Detect which cell encompasses the target text, then output its [X, Y] center coordinate. 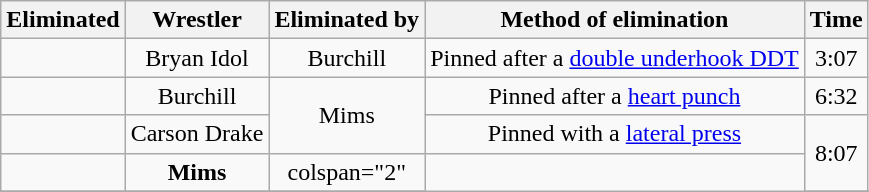
8:07 [836, 153]
Pinned with a lateral press [615, 134]
Time [836, 20]
Bryan Idol [197, 58]
Method of elimination [615, 20]
Pinned after a heart punch [615, 96]
6:32 [836, 96]
Carson Drake [197, 134]
Pinned after a double underhook DDT [615, 58]
Eliminated by [347, 20]
Eliminated [63, 20]
Wrestler [197, 20]
3:07 [836, 58]
colspan="2" [347, 172]
